Determine the [x, y] coordinate at the center of the cell enclosing the given text.  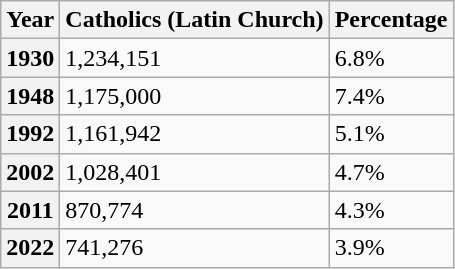
2011 [30, 210]
Percentage [391, 20]
2002 [30, 172]
741,276 [194, 248]
1,028,401 [194, 172]
1,175,000 [194, 96]
870,774 [194, 210]
4.7% [391, 172]
4.3% [391, 210]
2022 [30, 248]
1930 [30, 58]
7.4% [391, 96]
1992 [30, 134]
Catholics (Latin Church) [194, 20]
6.8% [391, 58]
3.9% [391, 248]
1,234,151 [194, 58]
1,161,942 [194, 134]
1948 [30, 96]
5.1% [391, 134]
Year [30, 20]
